Capture the cell that displays the provided text and extract its [X, Y] central coordinate. 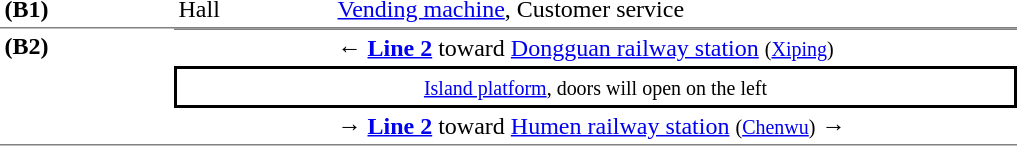
(B2) [87, 86]
→ Line 2 toward Humen railway station (Chenwu) → [675, 127]
← Line 2 toward Dongguan railway station (Xiping) [675, 47]
Island platform, doors will open on the left [596, 87]
